Identify which cell holds the provided text, then report its [x, y] central coordinate. 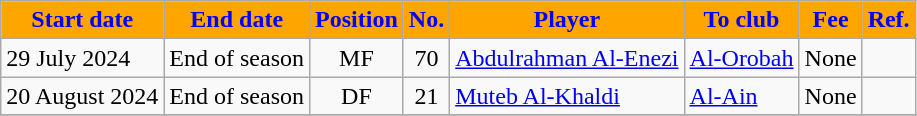
Start date [82, 20]
Ref. [888, 20]
29 July 2024 [82, 58]
21 [426, 96]
MF [357, 58]
Muteb Al-Khaldi [567, 96]
70 [426, 58]
Al-Orobah [742, 58]
To club [742, 20]
Abdulrahman Al-Enezi [567, 58]
Al-Ain [742, 96]
End date [237, 20]
Player [567, 20]
Position [357, 20]
20 August 2024 [82, 96]
DF [357, 96]
Fee [830, 20]
No. [426, 20]
